Return [x, y] of the center of cell containing provided text 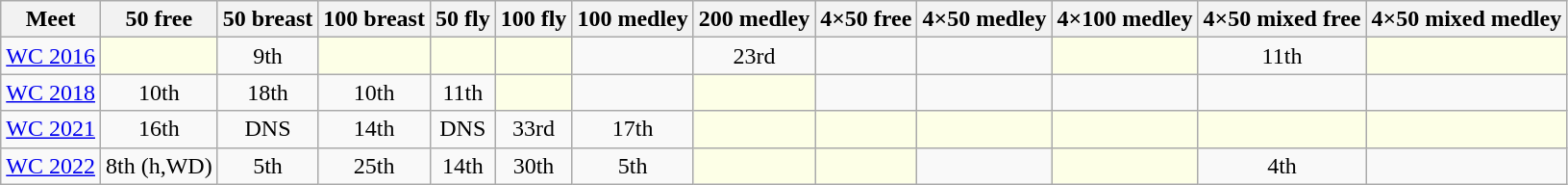
50 fly [462, 19]
18th [267, 92]
Meet [51, 19]
25th [375, 166]
100 breast [375, 19]
100 fly [534, 19]
23rd [754, 56]
WC 2016 [51, 56]
4th [1282, 166]
100 medley [633, 19]
17th [633, 129]
8th (h,WD) [159, 166]
4×50 mixed medley [1467, 19]
50 free [159, 19]
200 medley [754, 19]
WC 2022 [51, 166]
4×50 medley [984, 19]
16th [159, 129]
4×50 mixed free [1282, 19]
30th [534, 166]
4×100 medley [1125, 19]
4×50 free [866, 19]
33rd [534, 129]
9th [267, 56]
WC 2018 [51, 92]
WC 2021 [51, 129]
50 breast [267, 19]
